Identify which cell holds the provided text, then report its (x, y) central coordinate. 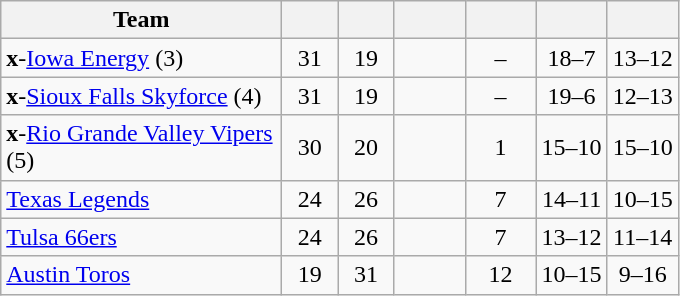
12 (500, 275)
19–6 (572, 96)
12–13 (642, 96)
11–14 (642, 237)
20 (366, 148)
9–16 (642, 275)
Austin Toros (142, 275)
x-Sioux Falls Skyforce (4) (142, 96)
x-Rio Grande Valley Vipers (5) (142, 148)
Team (142, 20)
Texas Legends (142, 199)
14–11 (572, 199)
Tulsa 66ers (142, 237)
18–7 (572, 58)
1 (500, 148)
x-Iowa Energy (3) (142, 58)
30 (310, 148)
